Output the [X, Y] coordinate of the center of the cell containing the given text.  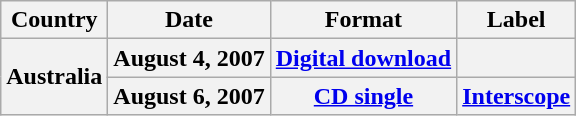
August 6, 2007 [189, 96]
Country [54, 20]
Format [363, 20]
Date [189, 20]
Digital download [363, 58]
Australia [54, 77]
CD single [363, 96]
Interscope [516, 96]
Label [516, 20]
August 4, 2007 [189, 58]
